Detect which cell encompasses the target text, then output its (X, Y) center coordinate. 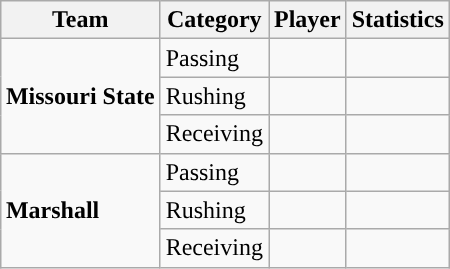
Team (80, 20)
Missouri State (80, 96)
Marshall (80, 210)
Player (307, 20)
Statistics (398, 20)
Category (214, 20)
